Output the [X, Y] coordinate of the center of the cell containing the given text.  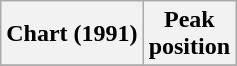
Chart (1991) [72, 34]
Peakposition [189, 34]
